Provide the (X, Y) coordinate of the cell's center where the given text is located.  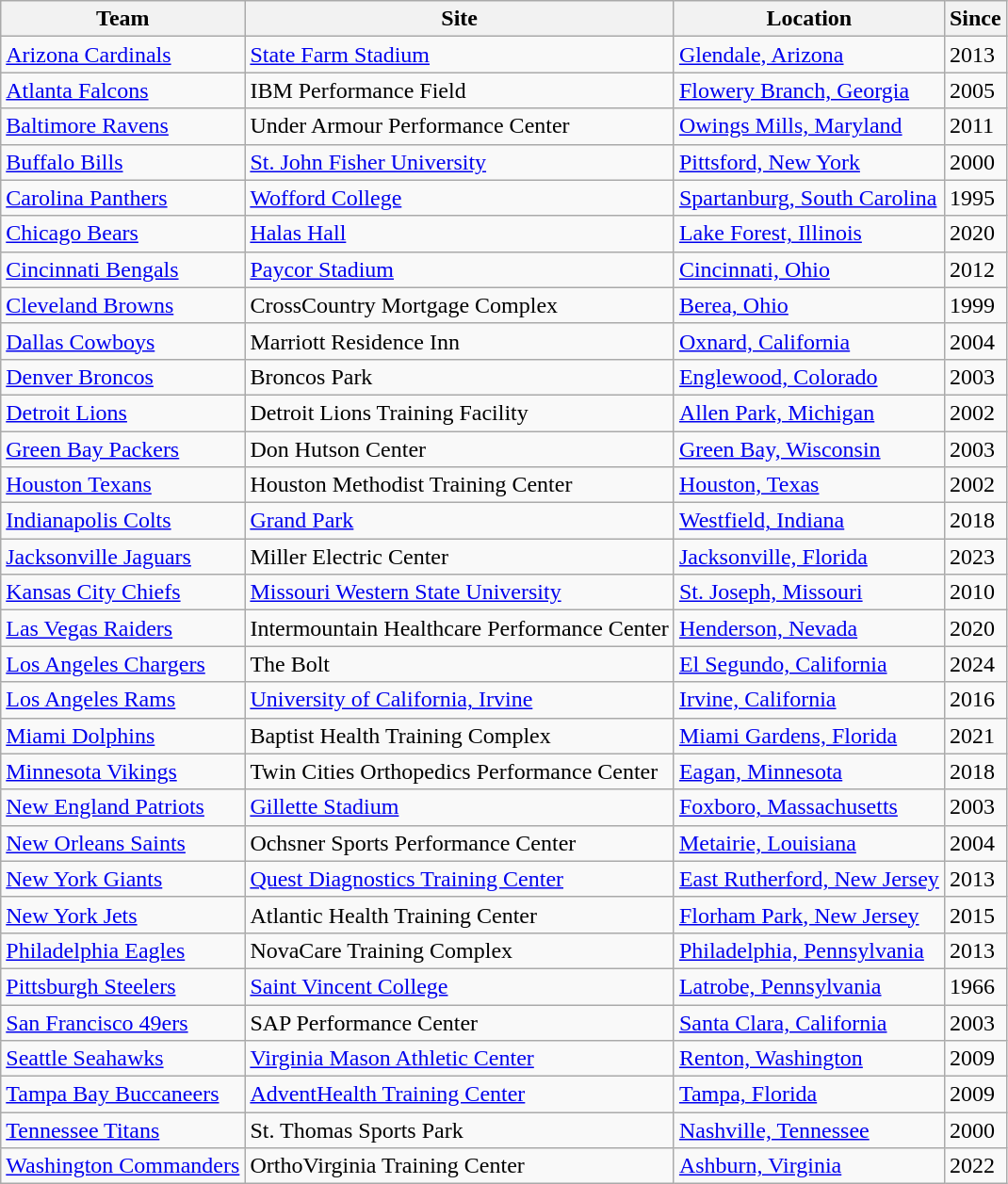
Saint Vincent College (460, 986)
Santa Clara, California (808, 1022)
Westfield, Indiana (808, 521)
2015 (975, 915)
2021 (975, 736)
New York Giants (122, 879)
The Bolt (460, 664)
New York Jets (122, 915)
Miami Gardens, Florida (808, 736)
Houston, Texas (808, 485)
Jacksonville, Florida (808, 557)
NovaCare Training Complex (460, 950)
Gillette Stadium (460, 807)
2011 (975, 126)
Carolina Panthers (122, 198)
Pittsburgh Steelers (122, 986)
East Rutherford, New Jersey (808, 879)
1966 (975, 986)
Oxnard, California (808, 341)
Owings Mills, Maryland (808, 126)
Washington Commanders (122, 1166)
Miller Electric Center (460, 557)
New England Patriots (122, 807)
San Francisco 49ers (122, 1022)
Metairie, Louisiana (808, 843)
Broncos Park (460, 377)
Foxboro, Massachusetts (808, 807)
Twin Cities Orthopedics Performance Center (460, 771)
Philadelphia, Pennsylvania (808, 950)
Minnesota Vikings (122, 771)
Marriott Residence Inn (460, 341)
Denver Broncos (122, 377)
2022 (975, 1166)
Location (808, 19)
Seattle Seahawks (122, 1059)
Dallas Cowboys (122, 341)
Tampa, Florida (808, 1095)
Florham Park, New Jersey (808, 915)
Green Bay, Wisconsin (808, 449)
Site (460, 19)
Cincinnati Bengals (122, 269)
Ashburn, Virginia (808, 1166)
IBM Performance Field (460, 90)
2024 (975, 664)
Baptist Health Training Complex (460, 736)
Renton, Washington (808, 1059)
2023 (975, 557)
Los Angeles Chargers (122, 664)
Glendale, Arizona (808, 55)
State Farm Stadium (460, 55)
Halas Hall (460, 234)
SAP Performance Center (460, 1022)
Pittsford, New York (808, 162)
Under Armour Performance Center (460, 126)
University of California, Irvine (460, 700)
2012 (975, 269)
2016 (975, 700)
Since (975, 19)
Virginia Mason Athletic Center (460, 1059)
Detroit Lions Training Facility (460, 413)
Jacksonville Jaguars (122, 557)
Kansas City Chiefs (122, 592)
Las Vegas Raiders (122, 628)
Missouri Western State University (460, 592)
Los Angeles Rams (122, 700)
Don Hutson Center (460, 449)
Berea, Ohio (808, 305)
Nashville, Tennessee (808, 1130)
Tampa Bay Buccaneers (122, 1095)
Englewood, Colorado (808, 377)
St. Thomas Sports Park (460, 1130)
AdventHealth Training Center (460, 1095)
Arizona Cardinals (122, 55)
Buffalo Bills (122, 162)
Atlanta Falcons (122, 90)
New Orleans Saints (122, 843)
Team (122, 19)
Eagan, Minnesota (808, 771)
Ochsner Sports Performance Center (460, 843)
Cincinnati, Ohio (808, 269)
Spartanburg, South Carolina (808, 198)
Quest Diagnostics Training Center (460, 879)
Houston Texans (122, 485)
Green Bay Packers (122, 449)
Wofford College (460, 198)
Tennessee Titans (122, 1130)
St. John Fisher University (460, 162)
Philadelphia Eagles (122, 950)
2005 (975, 90)
Baltimore Ravens (122, 126)
Atlantic Health Training Center (460, 915)
Indianapolis Colts (122, 521)
Latrobe, Pennsylvania (808, 986)
CrossCountry Mortgage Complex (460, 305)
Cleveland Browns (122, 305)
Irvine, California (808, 700)
OrthoVirginia Training Center (460, 1166)
1999 (975, 305)
2010 (975, 592)
Grand Park (460, 521)
Intermountain Healthcare Performance Center (460, 628)
St. Joseph, Missouri (808, 592)
Flowery Branch, Georgia (808, 90)
Chicago Bears (122, 234)
Miami Dolphins (122, 736)
Henderson, Nevada (808, 628)
Houston Methodist Training Center (460, 485)
1995 (975, 198)
Allen Park, Michigan (808, 413)
Lake Forest, Illinois (808, 234)
Detroit Lions (122, 413)
Paycor Stadium (460, 269)
El Segundo, California (808, 664)
